Extract the [X, Y] coordinate from the center of the cell holding the provided text.  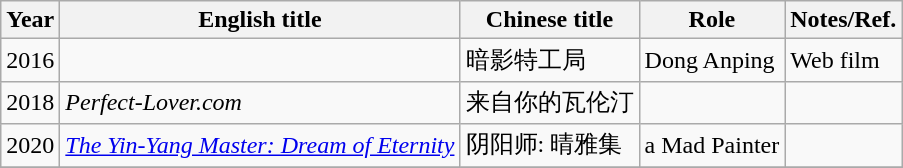
Notes/Ref. [844, 20]
2018 [30, 102]
English title [260, 20]
Perfect-Lover.com [260, 102]
Web film [844, 60]
Role [712, 20]
a Mad Painter [712, 146]
暗影特工局 [550, 60]
Year [30, 20]
Chinese title [550, 20]
来自你的瓦伦汀 [550, 102]
The Yin-Yang Master: Dream of Eternity [260, 146]
Dong Anping [712, 60]
2020 [30, 146]
阴阳师: 晴雅集 [550, 146]
2016 [30, 60]
